Pinpoint the cell where the given text exists, returning its (X, Y) midpoint coordinate. 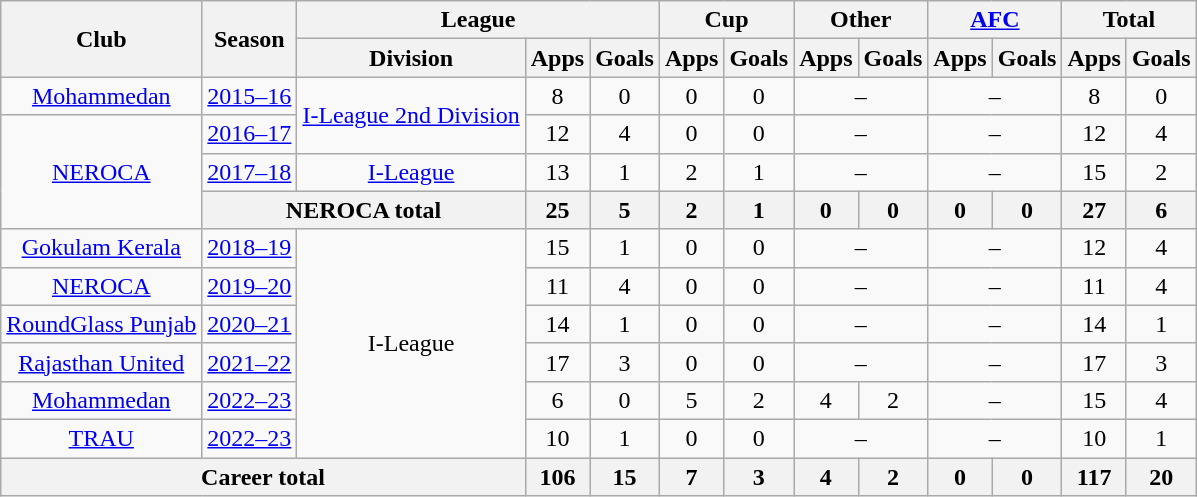
Cup (726, 20)
2015–16 (250, 96)
AFC (995, 20)
7 (691, 477)
Total (1129, 20)
2017–18 (250, 172)
25 (557, 210)
13 (557, 172)
2020–21 (250, 324)
2018–19 (250, 248)
Division (411, 58)
NEROCA total (364, 210)
2019–20 (250, 286)
Other (861, 20)
Gokulam Kerala (102, 248)
Rajasthan United (102, 362)
TRAU (102, 438)
2021–22 (250, 362)
Club (102, 39)
I-League 2nd Division (411, 115)
27 (1094, 210)
RoundGlass Punjab (102, 324)
2016–17 (250, 134)
106 (557, 477)
Career total (263, 477)
117 (1094, 477)
League (478, 20)
20 (1161, 477)
Season (250, 39)
